Find where the given text appears and provide that cell's center as [X, Y] coordinate. 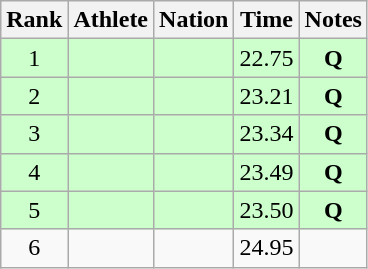
22.75 [266, 58]
Notes [333, 20]
3 [34, 134]
1 [34, 58]
5 [34, 210]
Time [266, 20]
Athlete [111, 20]
23.49 [266, 172]
23.21 [266, 96]
24.95 [266, 248]
6 [34, 248]
Nation [194, 20]
Rank [34, 20]
23.50 [266, 210]
2 [34, 96]
4 [34, 172]
23.34 [266, 134]
